Locate the cell with the specified text and output its (x, y) center coordinate. 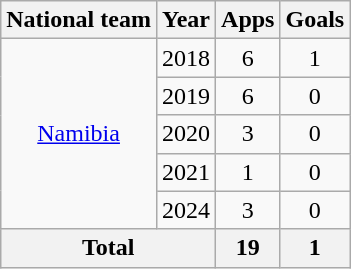
2018 (186, 58)
19 (248, 248)
Apps (248, 20)
Namibia (79, 134)
2019 (186, 96)
National team (79, 20)
Goals (315, 20)
2024 (186, 210)
Total (108, 248)
Year (186, 20)
2020 (186, 134)
2021 (186, 172)
